Identify which cell holds the provided text, then report its [x, y] central coordinate. 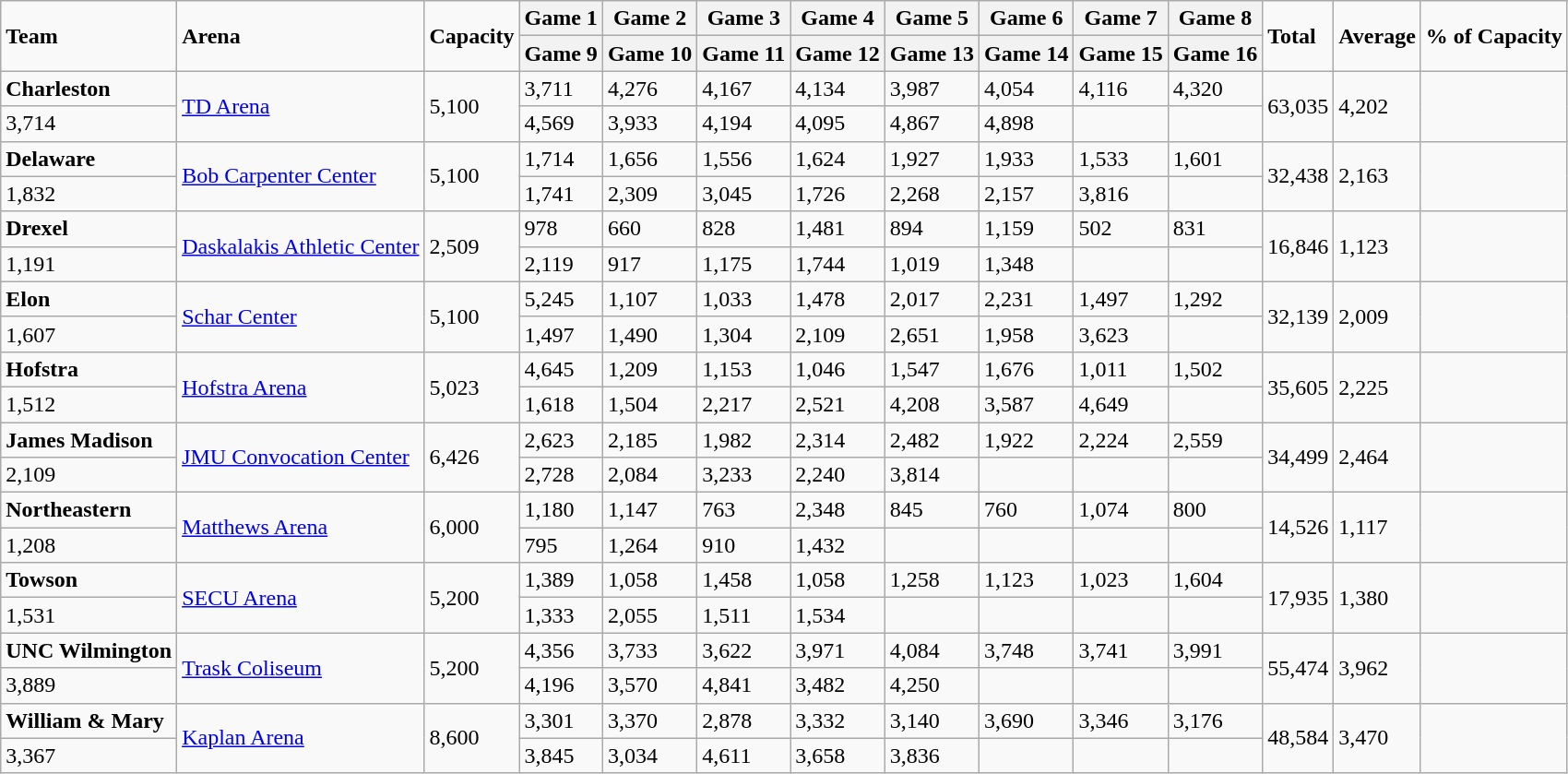
1,556 [743, 159]
3,845 [561, 756]
32,438 [1299, 176]
1,741 [561, 194]
1,958 [1027, 334]
3,301 [561, 720]
894 [932, 229]
1,074 [1121, 510]
1,676 [1027, 369]
1,656 [649, 159]
2,185 [649, 440]
1,117 [1378, 528]
4,841 [743, 685]
4,084 [932, 650]
2,017 [932, 299]
1,191 [89, 264]
1,504 [649, 404]
SECU Arena [301, 598]
4,898 [1027, 124]
1,380 [1378, 598]
4,095 [837, 124]
4,194 [743, 124]
1,389 [561, 580]
5,245 [561, 299]
1,624 [837, 159]
2,348 [837, 510]
Game 15 [1121, 54]
3,482 [837, 685]
1,547 [932, 369]
Game 9 [561, 54]
1,832 [89, 194]
795 [561, 545]
3,733 [649, 650]
1,714 [561, 159]
1,601 [1215, 159]
800 [1215, 510]
3,933 [649, 124]
4,202 [1378, 106]
William & Mary [89, 720]
1,348 [1027, 264]
4,196 [561, 685]
2,217 [743, 404]
1,458 [743, 580]
Delaware [89, 159]
763 [743, 510]
Trask Coliseum [301, 668]
1,531 [89, 615]
3,176 [1215, 720]
Game 5 [932, 18]
Schar Center [301, 316]
1,033 [743, 299]
35,605 [1299, 387]
1,490 [649, 334]
Towson [89, 580]
3,816 [1121, 194]
Game 2 [649, 18]
3,570 [649, 685]
1,922 [1027, 440]
3,623 [1121, 334]
2,559 [1215, 440]
4,649 [1121, 404]
1,011 [1121, 369]
3,233 [743, 475]
1,153 [743, 369]
3,045 [743, 194]
1,304 [743, 334]
Hofstra Arena [301, 387]
16,846 [1299, 246]
Kaplan Arena [301, 738]
34,499 [1299, 458]
3,034 [649, 756]
3,140 [932, 720]
2,163 [1378, 176]
Charleston [89, 89]
1,333 [561, 615]
2,623 [561, 440]
917 [649, 264]
1,023 [1121, 580]
1,147 [649, 510]
660 [649, 229]
4,208 [932, 404]
1,175 [743, 264]
JMU Convocation Center [301, 458]
1,534 [837, 615]
3,622 [743, 650]
1,744 [837, 264]
1,432 [837, 545]
48,584 [1299, 738]
1,258 [932, 580]
4,116 [1121, 89]
Game 10 [649, 54]
Game 8 [1215, 18]
3,741 [1121, 650]
Game 13 [932, 54]
Game 7 [1121, 18]
2,728 [561, 475]
3,711 [561, 89]
2,521 [837, 404]
Game 11 [743, 54]
1,512 [89, 404]
3,587 [1027, 404]
1,046 [837, 369]
4,167 [743, 89]
910 [743, 545]
502 [1121, 229]
2,314 [837, 440]
1,533 [1121, 159]
Total [1299, 36]
1,607 [89, 334]
4,867 [932, 124]
1,208 [89, 545]
Game 3 [743, 18]
3,971 [837, 650]
2,119 [561, 264]
4,356 [561, 650]
4,276 [649, 89]
Game 1 [561, 18]
Arena [301, 36]
3,370 [649, 720]
2,084 [649, 475]
TD Arena [301, 106]
1,019 [932, 264]
2,464 [1378, 458]
Team [89, 36]
Daskalakis Athletic Center [301, 246]
3,836 [932, 756]
1,481 [837, 229]
1,927 [932, 159]
3,889 [89, 685]
1,478 [837, 299]
1,933 [1027, 159]
2,309 [649, 194]
63,035 [1299, 106]
Bob Carpenter Center [301, 176]
1,511 [743, 615]
6,000 [472, 528]
2,157 [1027, 194]
1,292 [1215, 299]
3,470 [1378, 738]
Hofstra [89, 369]
4,054 [1027, 89]
1,209 [649, 369]
Northeastern [89, 510]
Game 16 [1215, 54]
Elon [89, 299]
3,987 [932, 89]
2,878 [743, 720]
1,107 [649, 299]
Drexel [89, 229]
1,726 [837, 194]
55,474 [1299, 668]
Game 12 [837, 54]
3,690 [1027, 720]
2,240 [837, 475]
2,651 [932, 334]
4,569 [561, 124]
Matthews Arena [301, 528]
978 [561, 229]
4,250 [932, 685]
4,645 [561, 369]
3,346 [1121, 720]
James Madison [89, 440]
3,814 [932, 475]
6,426 [472, 458]
3,658 [837, 756]
3,367 [89, 756]
5,023 [472, 387]
3,332 [837, 720]
Average [1378, 36]
Game 4 [837, 18]
UNC Wilmington [89, 650]
14,526 [1299, 528]
4,134 [837, 89]
32,139 [1299, 316]
4,611 [743, 756]
17,935 [1299, 598]
2,224 [1121, 440]
3,714 [89, 124]
Game 14 [1027, 54]
4,320 [1215, 89]
8,600 [472, 738]
2,509 [472, 246]
Game 6 [1027, 18]
2,482 [932, 440]
1,180 [561, 510]
2,225 [1378, 387]
1,618 [561, 404]
Capacity [472, 36]
1,982 [743, 440]
3,962 [1378, 668]
1,264 [649, 545]
760 [1027, 510]
1,502 [1215, 369]
2,055 [649, 615]
1,604 [1215, 580]
% of Capacity [1494, 36]
2,268 [932, 194]
831 [1215, 229]
3,748 [1027, 650]
2,231 [1027, 299]
2,009 [1378, 316]
845 [932, 510]
1,159 [1027, 229]
828 [743, 229]
3,991 [1215, 650]
